Determine the (X, Y) coordinate at the center of the cell enclosing the given text.  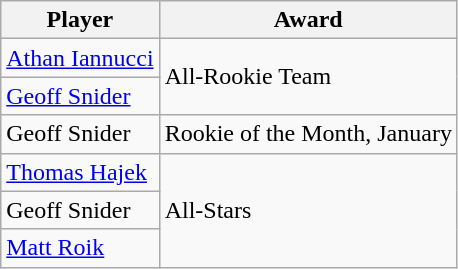
All-Rookie Team (308, 77)
Matt Roik (80, 248)
Thomas Hajek (80, 172)
Award (308, 20)
Rookie of the Month, January (308, 134)
Player (80, 20)
Athan Iannucci (80, 58)
All-Stars (308, 210)
